Pinpoint the cell where the given text exists, returning its [x, y] midpoint coordinate. 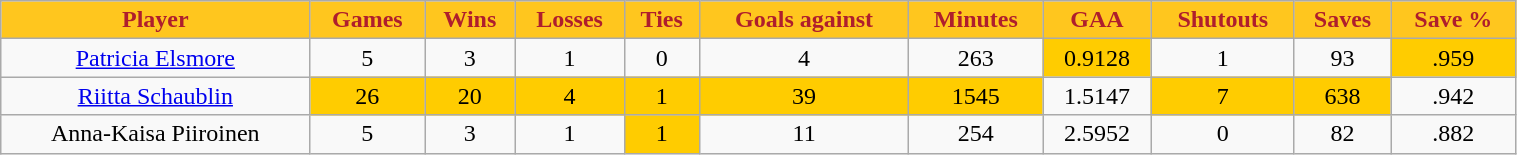
Ties [662, 20]
1.5147 [1097, 96]
254 [976, 134]
Minutes [976, 20]
Saves [1342, 20]
Wins [470, 20]
7 [1222, 96]
.882 [1454, 134]
638 [1342, 96]
26 [368, 96]
Player [156, 20]
263 [976, 58]
Save % [1454, 20]
Shutouts [1222, 20]
20 [470, 96]
GAA [1097, 20]
.959 [1454, 58]
93 [1342, 58]
Anna-Kaisa Piiroinen [156, 134]
2.5952 [1097, 134]
39 [804, 96]
Games [368, 20]
Patricia Elsmore [156, 58]
0.9128 [1097, 58]
Goals against [804, 20]
Losses [570, 20]
.942 [1454, 96]
11 [804, 134]
1545 [976, 96]
82 [1342, 134]
Riitta Schaublin [156, 96]
